Output the [x, y] coordinate of the center of the cell containing the given text.  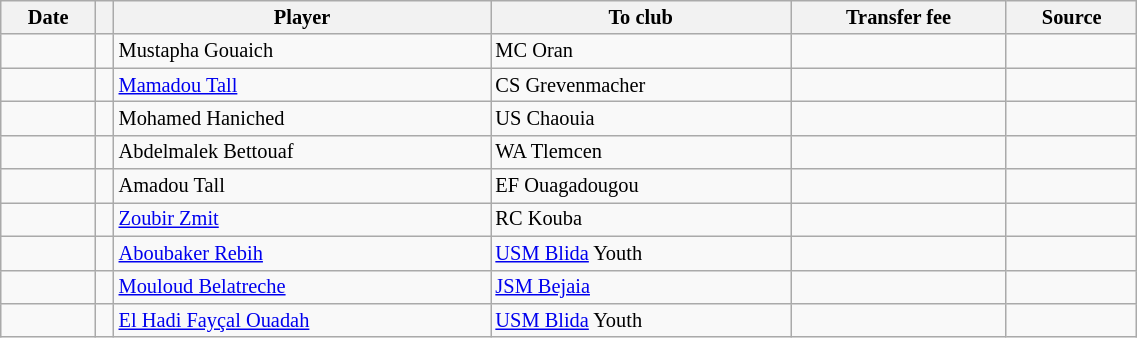
US Chaouia [641, 118]
Zoubir Zmit [302, 219]
EF Ouagadougou [641, 186]
To club [641, 17]
Abdelmalek Bettouaf [302, 152]
Aboubaker Rebih [302, 253]
Mustapha Gouaich [302, 51]
JSM Bejaia [641, 287]
El Hadi Fayçal Ouadah [302, 320]
Mohamed Haniched [302, 118]
Mouloud Belatreche [302, 287]
Transfer fee [899, 17]
Mamadou Tall [302, 85]
MC Oran [641, 51]
RC Kouba [641, 219]
WA Tlemcen [641, 152]
Amadou Tall [302, 186]
CS Grevenmacher [641, 85]
Date [48, 17]
Player [302, 17]
Source [1071, 17]
